Find where the given text appears and provide that cell's center as (x, y) coordinate. 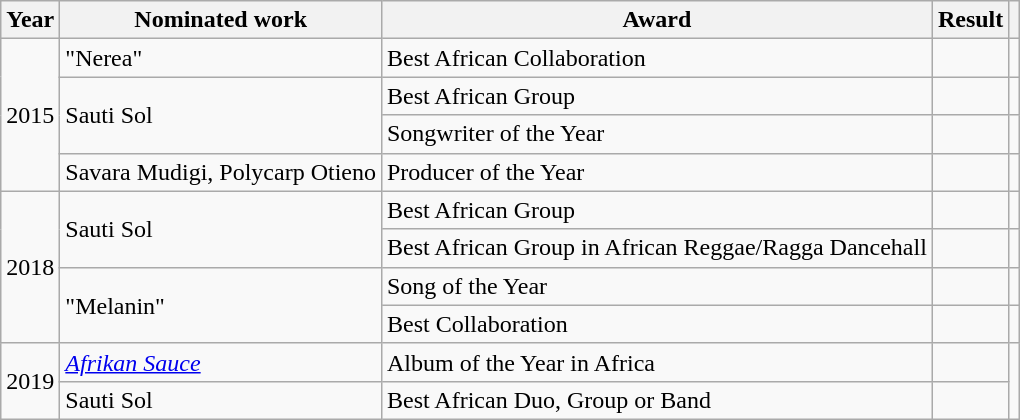
Best African Collaboration (656, 58)
Producer of the Year (656, 172)
Afrikan Sauce (221, 362)
Award (656, 20)
Year (30, 20)
Song of the Year (656, 286)
Album of the Year in Africa (656, 362)
Nominated work (221, 20)
Best African Group in African Reggae/Ragga Dancehall (656, 248)
Songwriter of the Year (656, 134)
2018 (30, 267)
Savara Mudigi, Polycarp Otieno (221, 172)
"Melanin" (221, 305)
2015 (30, 115)
Result (970, 20)
2019 (30, 381)
Best Collaboration (656, 324)
Best African Duo, Group or Band (656, 400)
"Nerea" (221, 58)
